From the cell containing the given text, extract its center point as (x, y) coordinate. 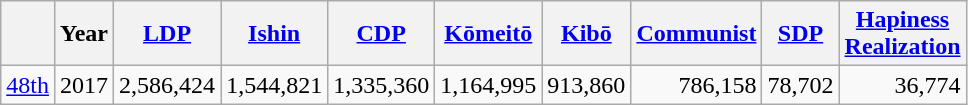
Kōmeitō (488, 34)
2,586,424 (168, 85)
786,158 (696, 85)
36,774 (902, 85)
78,702 (800, 85)
LDP (168, 34)
Ishin (274, 34)
Communist (696, 34)
48th (28, 85)
913,860 (586, 85)
HapinessRealization (902, 34)
1,544,821 (274, 85)
2017 (84, 85)
Year (84, 34)
CDP (382, 34)
SDP (800, 34)
1,164,995 (488, 85)
Kibō (586, 34)
1,335,360 (382, 85)
